Pinpoint the cell where the given text exists, returning its (X, Y) midpoint coordinate. 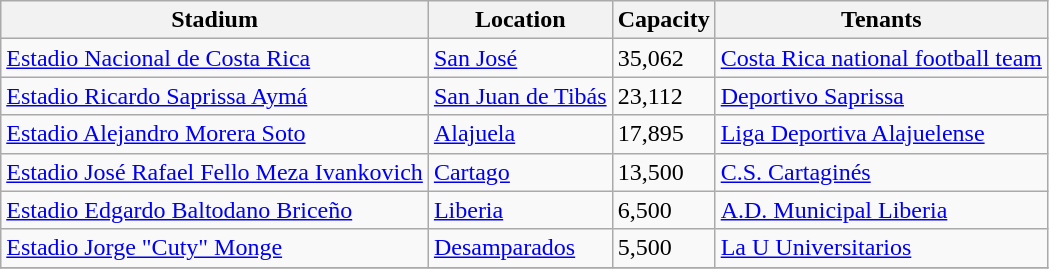
Liberia (520, 210)
San Juan de Tibás (520, 96)
Estadio José Rafael Fello Meza Ivankovich (215, 172)
Estadio Edgardo Baltodano Briceño (215, 210)
23,112 (664, 96)
A.D. Municipal Liberia (881, 210)
Alajuela (520, 134)
Estadio Jorge "Cuty" Monge (215, 248)
6,500 (664, 210)
Estadio Alejandro Morera Soto (215, 134)
La U Universitarios (881, 248)
San José (520, 58)
Location (520, 20)
Costa Rica national football team (881, 58)
Estadio Ricardo Saprissa Aymá (215, 96)
Deportivo Saprissa (881, 96)
Desamparados (520, 248)
Stadium (215, 20)
Tenants (881, 20)
Capacity (664, 20)
Liga Deportiva Alajuelense (881, 134)
13,500 (664, 172)
5,500 (664, 248)
C.S. Cartaginés (881, 172)
Cartago (520, 172)
Estadio Nacional de Costa Rica (215, 58)
17,895 (664, 134)
35,062 (664, 58)
